Capture the cell that displays the provided text and extract its (X, Y) central coordinate. 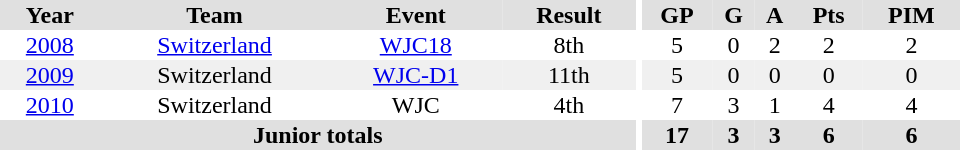
1 (775, 105)
Result (569, 15)
GP (676, 15)
WJC (416, 105)
2008 (50, 45)
11th (569, 75)
Junior totals (318, 135)
Pts (829, 15)
WJC-D1 (416, 75)
7 (676, 105)
4th (569, 105)
A (775, 15)
2010 (50, 105)
Event (416, 15)
Year (50, 15)
PIM (912, 15)
8th (569, 45)
2009 (50, 75)
G (733, 15)
17 (676, 135)
Team (215, 15)
WJC18 (416, 45)
